Provide the (x, y) coordinate of the cell's center where the given text is located.  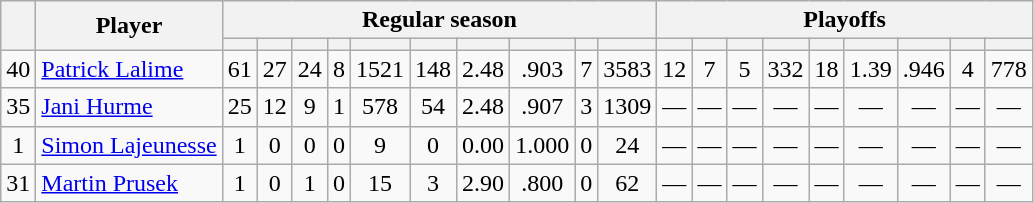
54 (434, 107)
4 (968, 69)
1521 (380, 69)
1.000 (542, 145)
61 (240, 69)
1.39 (870, 69)
27 (274, 69)
Player (129, 26)
8 (338, 69)
Playoffs (845, 20)
Martin Prusek (129, 183)
778 (1008, 69)
.903 (542, 69)
.946 (924, 69)
18 (826, 69)
15 (380, 183)
332 (786, 69)
2.90 (484, 183)
148 (434, 69)
578 (380, 107)
.907 (542, 107)
Patrick Lalime (129, 69)
5 (744, 69)
3583 (628, 69)
Simon Lajeunesse (129, 145)
.800 (542, 183)
0.00 (484, 145)
31 (18, 183)
35 (18, 107)
Regular season (440, 20)
25 (240, 107)
1309 (628, 107)
Jani Hurme (129, 107)
40 (18, 69)
62 (628, 183)
